Return the (X, Y) coordinate for the center point of the cell that contains the specified text.  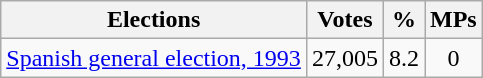
Votes (344, 20)
MPs (454, 20)
Elections (154, 20)
0 (454, 58)
8.2 (404, 58)
27,005 (344, 58)
% (404, 20)
Spanish general election, 1993 (154, 58)
